Return the [X, Y] coordinate for the center point of the cell that contains the specified text.  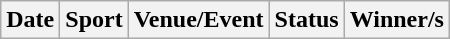
Status [306, 20]
Sport [94, 20]
Venue/Event [198, 20]
Date [30, 20]
Winner/s [396, 20]
